From the cell containing the given text, extract its center point as [x, y] coordinate. 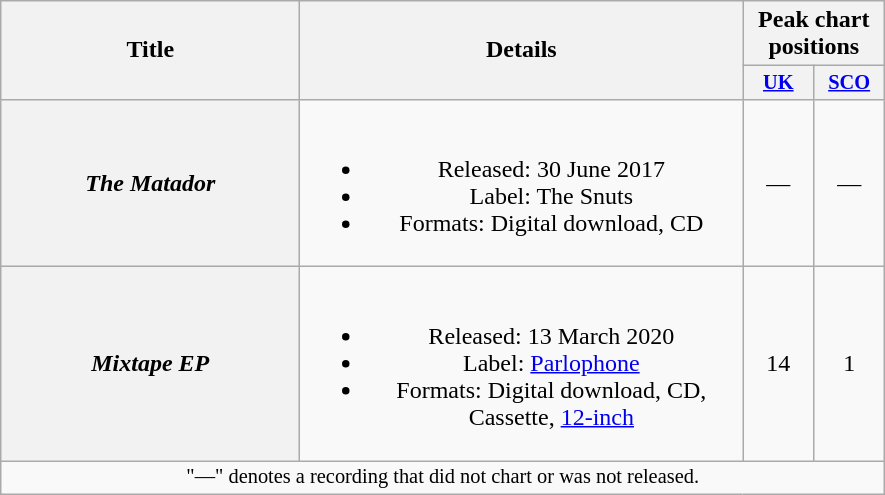
SCO [850, 83]
The Matador [150, 182]
Mixtape EP [150, 364]
Title [150, 50]
Details [522, 50]
UK [778, 83]
"—" denotes a recording that did not chart or was not released. [443, 478]
Peak chart positions [814, 34]
Released: 13 March 2020Label: ParlophoneFormats: Digital download, CD, Cassette, 12-inch [522, 364]
1 [850, 364]
Released: 30 June 2017Label: The SnutsFormats: Digital download, CD [522, 182]
14 [778, 364]
